Scan for the cell matching the given text and deliver its [X, Y] coordinate at center. 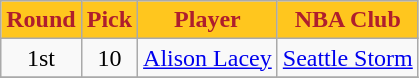
NBA Club [348, 20]
Alison Lacey [208, 58]
Player [208, 20]
Round [41, 20]
Seattle Storm [348, 58]
10 [109, 58]
Pick [109, 20]
1st [41, 58]
